Extract the [X, Y] coordinate from the center of the cell holding the provided text.  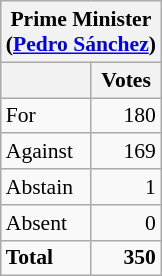
1 [126, 187]
350 [126, 258]
Total [46, 258]
Prime Minister(Pedro Sánchez) [81, 32]
Votes [126, 80]
Abstain [46, 187]
For [46, 116]
0 [126, 223]
169 [126, 152]
Against [46, 152]
180 [126, 116]
Absent [46, 223]
